Output the (x, y) coordinate of the center of the cell containing the given text.  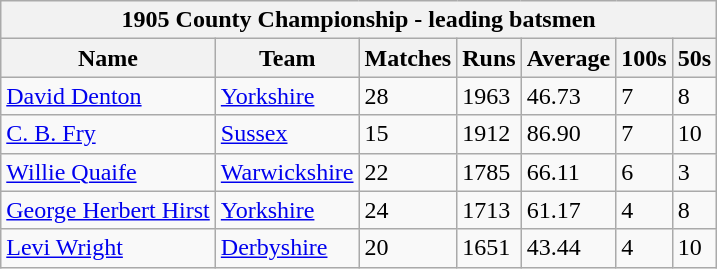
Matches (408, 58)
66.11 (568, 172)
George Herbert Hirst (108, 210)
15 (408, 134)
43.44 (568, 248)
Team (287, 58)
Willie Quaife (108, 172)
1912 (489, 134)
24 (408, 210)
61.17 (568, 210)
20 (408, 248)
1785 (489, 172)
100s (644, 58)
86.90 (568, 134)
Derbyshire (287, 248)
1651 (489, 248)
1713 (489, 210)
Name (108, 58)
Sussex (287, 134)
50s (694, 58)
28 (408, 96)
1963 (489, 96)
Runs (489, 58)
David Denton (108, 96)
6 (644, 172)
Warwickshire (287, 172)
C. B. Fry (108, 134)
46.73 (568, 96)
3 (694, 172)
Average (568, 58)
22 (408, 172)
Levi Wright (108, 248)
1905 County Championship - leading batsmen (359, 20)
